Search for the cell housing the specified text and yield its [X, Y] center coordinate. 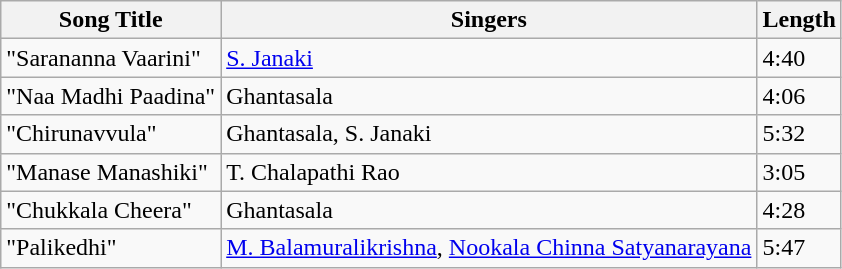
"Chirunavvula" [111, 134]
3:05 [799, 172]
"Palikedhi" [111, 248]
Singers [489, 20]
"Naa Madhi Paadina" [111, 96]
"Manase Manashiki" [111, 172]
4:28 [799, 210]
4:06 [799, 96]
S. Janaki [489, 58]
5:32 [799, 134]
Song Title [111, 20]
M. Balamuralikrishna, Nookala Chinna Satyanarayana [489, 248]
T. Chalapathi Rao [489, 172]
Ghantasala, S. Janaki [489, 134]
Length [799, 20]
"Chukkala Cheera" [111, 210]
5:47 [799, 248]
"Sarananna Vaarini" [111, 58]
4:40 [799, 58]
